Output the [X, Y] coordinate of the center of the cell containing the given text.  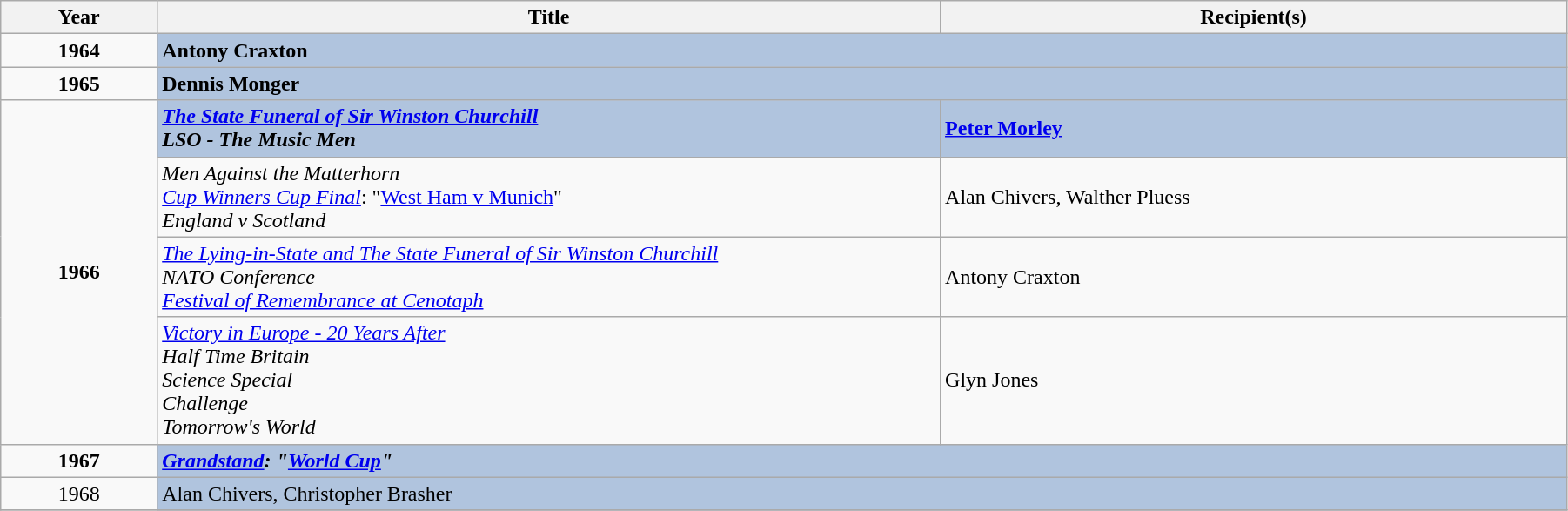
1968 [79, 494]
Alan Chivers, Christopher Brasher [862, 494]
The State Funeral of Sir Winston ChurchillLSO - The Music Men [549, 129]
Alan Chivers, Walther Pluess [1254, 197]
1967 [79, 461]
The Lying-in-State and The State Funeral of Sir Winston ChurchillNATO ConferenceFestival of Remembrance at Cenotaph [549, 277]
Recipient(s) [1254, 17]
Grandstand: "World Cup" [862, 461]
Glyn Jones [1254, 380]
Year [79, 17]
1965 [79, 84]
Dennis Monger [862, 84]
Peter Morley [1254, 129]
Men Against the MatterhornCup Winners Cup Final: "West Ham v Munich"England v Scotland [549, 197]
1966 [79, 272]
Title [549, 17]
Victory in Europe - 20 Years AfterHalf Time BritainScience SpecialChallengeTomorrow's World [549, 380]
1964 [79, 50]
